Determine the (x, y) coordinate at the center of the cell enclosing the given text.  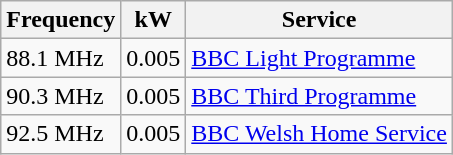
BBC Third Programme (320, 96)
Frequency (61, 20)
BBC Welsh Home Service (320, 134)
Service (320, 20)
92.5 MHz (61, 134)
88.1 MHz (61, 58)
kW (154, 20)
90.3 MHz (61, 96)
BBC Light Programme (320, 58)
